Return the (X, Y) coordinate for the center point of the cell that contains the specified text.  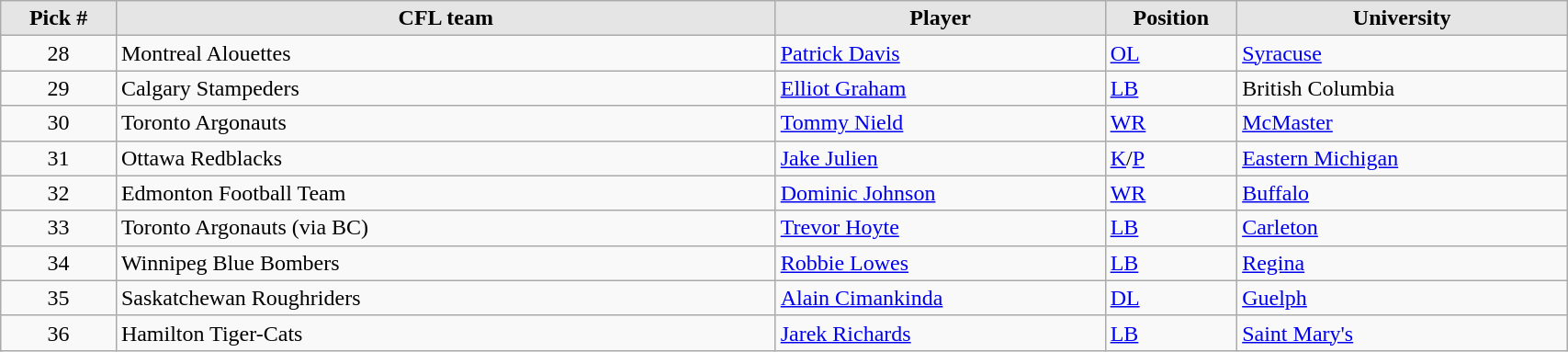
Carleton (1402, 228)
Toronto Argonauts (446, 123)
Robbie Lowes (941, 263)
Position (1171, 18)
Edmonton Football Team (446, 193)
Saskatchewan Roughriders (446, 298)
OL (1171, 53)
Calgary Stampeders (446, 88)
Toronto Argonauts (via BC) (446, 228)
36 (59, 333)
Ottawa Redblacks (446, 158)
32 (59, 193)
K/P (1171, 158)
Tommy Nield (941, 123)
33 (59, 228)
29 (59, 88)
Montreal Alouettes (446, 53)
Alain Cimankinda (941, 298)
University (1402, 18)
Eastern Michigan (1402, 158)
British Columbia (1402, 88)
CFL team (446, 18)
Pick # (59, 18)
Syracuse (1402, 53)
Regina (1402, 263)
Elliot Graham (941, 88)
Player (941, 18)
Jarek Richards (941, 333)
Jake Julien (941, 158)
31 (59, 158)
Patrick Davis (941, 53)
Winnipeg Blue Bombers (446, 263)
35 (59, 298)
Saint Mary's (1402, 333)
Hamilton Tiger-Cats (446, 333)
34 (59, 263)
DL (1171, 298)
Dominic Johnson (941, 193)
30 (59, 123)
Buffalo (1402, 193)
Trevor Hoyte (941, 228)
Guelph (1402, 298)
28 (59, 53)
McMaster (1402, 123)
